For the text-containing cell, return its midpoint in [x, y] coordinate format. 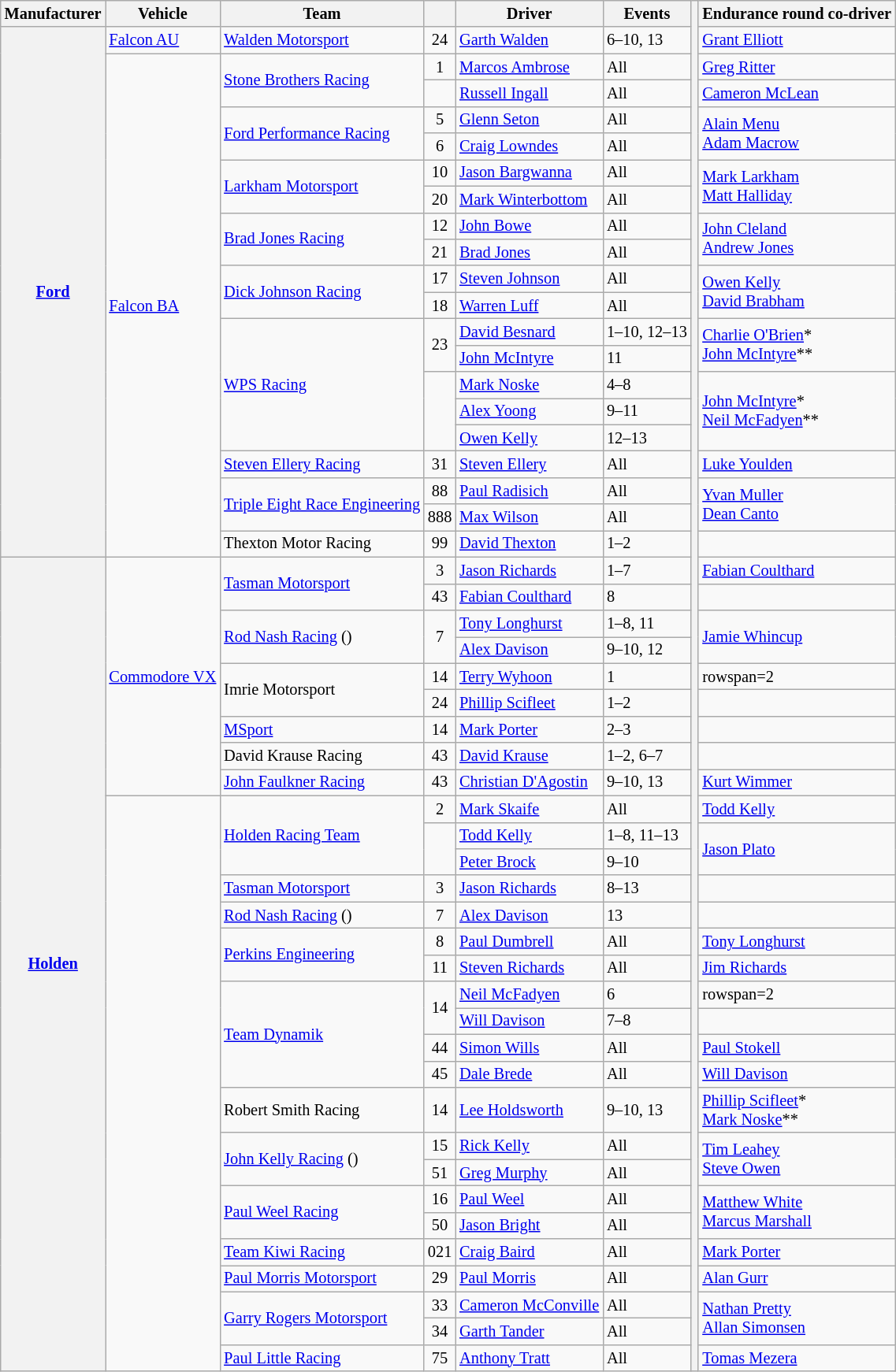
Ford Performance Racing [322, 132]
Jim Richards [796, 968]
John McIntyre* Neil McFadyen** [796, 411]
Rick Kelly [530, 1146]
888 [440, 517]
Craig Baird [530, 1252]
Alain Menu Adam Macrow [796, 132]
Grant Elliott [796, 40]
David Krause [530, 756]
Dale Brede [530, 1074]
1–7 [647, 570]
Jason Plato [796, 849]
Jamie Whincup [796, 636]
Walden Motorsport [322, 40]
Paul Dumbrell [530, 941]
John Bowe [530, 226]
Paul Stokell [796, 1048]
Imrie Motorsport [322, 690]
45 [440, 1074]
Craig Lowndes [530, 146]
Brad Jones Racing [322, 239]
Team [322, 13]
Perkins Engineering [322, 955]
Neil McFadyen [530, 995]
8–13 [647, 888]
Mark Noske [530, 385]
Falcon AU [163, 40]
Luke Youlden [796, 464]
Garry Rogers Motorsport [322, 1318]
50 [440, 1226]
Simon Wills [530, 1048]
Holden [54, 964]
David Besnard [530, 332]
51 [440, 1173]
Christian D'Agostin [530, 782]
Driver [530, 13]
Dick Johnson Racing [322, 291]
Cameron McConville [530, 1305]
20 [440, 199]
12 [440, 226]
Commodore VX [163, 676]
Ford [54, 291]
Jason Bargwanna [530, 172]
Phillip Scifleet* Mark Noske** [796, 1110]
Nathan Pretty Allan Simonsen [796, 1318]
Paul Weel [530, 1199]
31 [440, 464]
2–3 [647, 729]
Steven Richards [530, 968]
4–8 [647, 385]
Thexton Motor Racing [322, 543]
Paul Weel Racing [322, 1211]
Garth Walden [530, 40]
Team Dynamik [322, 1035]
John McIntyre [530, 358]
Larkham Motorsport [322, 186]
Mark Winterbottom [530, 199]
Terry Wyhoon [530, 677]
Events [647, 13]
21 [440, 252]
Stone Brothers Racing [322, 80]
1–10, 12–13 [647, 332]
99 [440, 543]
Anthony Tratt [530, 1358]
Jason Bright [530, 1226]
Kurt Wimmer [796, 782]
Mark Skaife [530, 809]
Tomas Mezera [796, 1358]
Marcos Ambrose [530, 67]
23 [440, 345]
Cameron McLean [796, 93]
75 [440, 1358]
WPS Racing [322, 384]
16 [440, 1199]
34 [440, 1332]
Vehicle [163, 13]
Falcon BA [163, 306]
Alex Yoong [530, 411]
Brad Jones [530, 252]
Tim Leahey Steve Owen [796, 1159]
Mark Larkham Matt Halliday [796, 186]
17 [440, 279]
Matthew White Marcus Marshall [796, 1211]
Owen Kelly David Brabham [796, 291]
Garth Tander [530, 1332]
1–2, 6–7 [647, 756]
Lee Holdsworth [530, 1110]
13 [647, 915]
Holden Racing Team [322, 835]
David Krause Racing [322, 756]
Paul Morris Motorsport [322, 1278]
2 [440, 809]
Warren Luff [530, 306]
Steven Ellery [530, 464]
Team Kiwi Racing [322, 1252]
Yvan Muller Dean Canto [796, 504]
1–8, 11–13 [647, 836]
Triple Eight Race Engineering [322, 504]
5 [440, 120]
15 [440, 1146]
Max Wilson [530, 517]
Paul Morris [530, 1278]
10 [440, 172]
Peter Brock [530, 862]
29 [440, 1278]
Endurance round co-driver [796, 13]
Paul Little Racing [322, 1358]
David Thexton [530, 543]
44 [440, 1048]
Paul Radisich [530, 491]
9–10 [647, 862]
Steven Johnson [530, 279]
33 [440, 1305]
John Kelly Racing () [322, 1159]
Robert Smith Racing [322, 1110]
18 [440, 306]
Greg Murphy [530, 1173]
9–11 [647, 411]
MSport [322, 729]
John Faulkner Racing [322, 782]
Steven Ellery Racing [322, 464]
Glenn Seton [530, 120]
1–8, 11 [647, 623]
Charlie O'Brien* John McIntyre** [796, 345]
7–8 [647, 1021]
88 [440, 491]
John Cleland Andrew Jones [796, 239]
Owen Kelly [530, 438]
9–10, 12 [647, 650]
Manufacturer [54, 13]
Phillip Scifleet [530, 703]
12–13 [647, 438]
021 [440, 1252]
6–10, 13 [647, 40]
Russell Ingall [530, 93]
Greg Ritter [796, 67]
Alan Gurr [796, 1278]
